Return (x, y) of the center of cell containing provided text 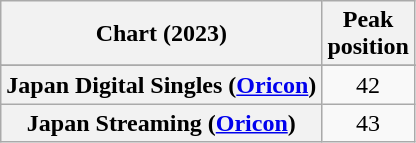
Chart (2023) (162, 34)
Peakposition (368, 34)
Japan Digital Singles (Oricon) (162, 85)
Japan Streaming (Oricon) (162, 123)
43 (368, 123)
42 (368, 85)
